Extract the (x, y) coordinate from the center of the cell holding the provided text.  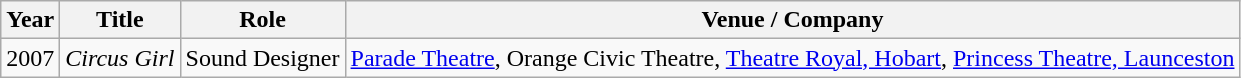
Sound Designer (262, 58)
Year (30, 20)
Venue / Company (792, 20)
Circus Girl (120, 58)
2007 (30, 58)
Title (120, 20)
Role (262, 20)
Parade Theatre, Orange Civic Theatre, Theatre Royal, Hobart, Princess Theatre, Launceston (792, 58)
